Determine the (X, Y) coordinate at the center of the cell enclosing the given text.  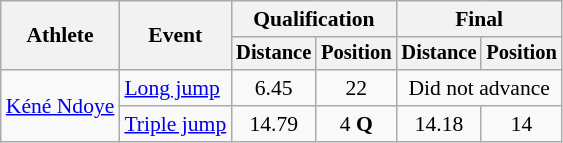
Long jump (175, 88)
22 (356, 88)
14.79 (274, 124)
4 Q (356, 124)
14 (521, 124)
Event (175, 36)
6.45 (274, 88)
Final (480, 19)
Triple jump (175, 124)
Athlete (60, 36)
14.18 (440, 124)
Kéné Ndoye (60, 106)
Qualification (314, 19)
Did not advance (480, 88)
